Return [x, y] of the center of cell containing provided text 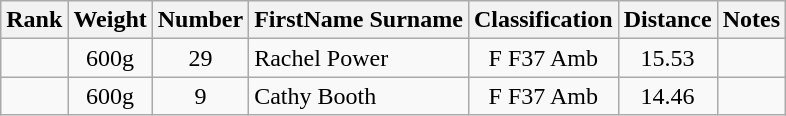
14.46 [668, 96]
9 [200, 96]
FirstName Surname [359, 20]
Weight [110, 20]
Distance [668, 20]
Classification [543, 20]
Rachel Power [359, 58]
Number [200, 20]
Notes [751, 20]
Rank [34, 20]
29 [200, 58]
15.53 [668, 58]
Cathy Booth [359, 96]
